Identify which cell holds the provided text, then report its (x, y) central coordinate. 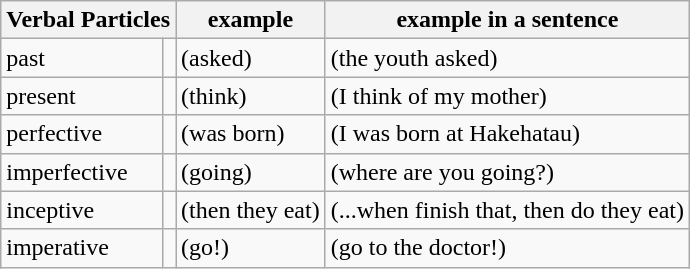
(I think of my mother) (507, 96)
(go to the doctor!) (507, 248)
imperative (82, 248)
example (251, 20)
(think) (251, 96)
(the youth asked) (507, 58)
imperfective (82, 172)
present (82, 96)
(going) (251, 172)
(go!) (251, 248)
(was born) (251, 134)
(I was born at Hakehatau) (507, 134)
(where are you going?) (507, 172)
past (82, 58)
example in a sentence (507, 20)
inceptive (82, 210)
perfective (82, 134)
Verbal Particles (88, 20)
(asked) (251, 58)
(...when finish that, then do they eat) (507, 210)
(then they eat) (251, 210)
